Return the (X, Y) coordinate for the center point of the cell that contains the specified text.  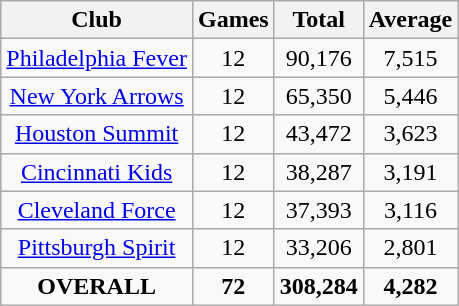
65,350 (318, 96)
33,206 (318, 248)
3,191 (410, 172)
7,515 (410, 58)
Philadelphia Fever (97, 58)
43,472 (318, 134)
Houston Summit (97, 134)
Cincinnati Kids (97, 172)
Pittsburgh Spirit (97, 248)
90,176 (318, 58)
2,801 (410, 248)
37,393 (318, 210)
OVERALL (97, 286)
5,446 (410, 96)
Games (233, 20)
3,116 (410, 210)
4,282 (410, 286)
308,284 (318, 286)
3,623 (410, 134)
New York Arrows (97, 96)
Cleveland Force (97, 210)
Total (318, 20)
38,287 (318, 172)
Average (410, 20)
72 (233, 286)
Club (97, 20)
